Provide the [X, Y] coordinate of the cell's center where the given text is located.  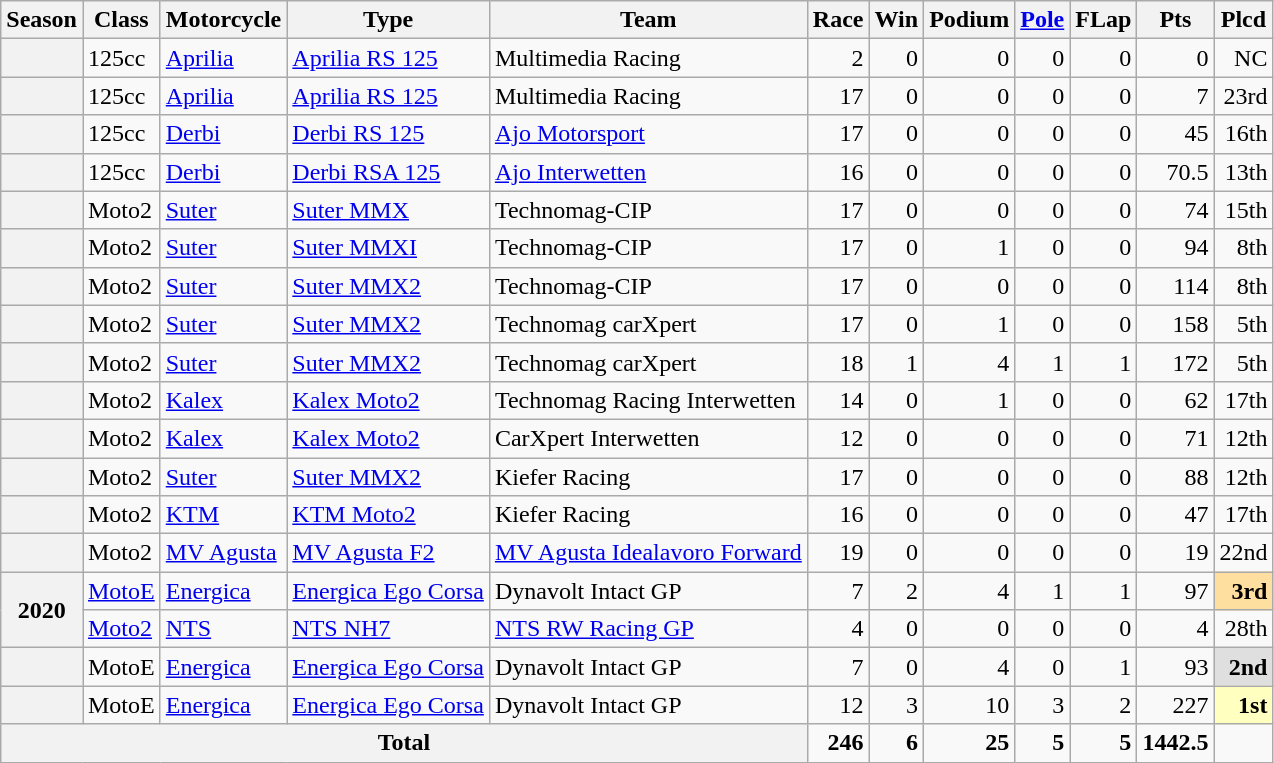
NTS [224, 629]
Pts [1176, 20]
Motorcycle [224, 20]
2020 [42, 610]
97 [1176, 591]
Ajo Interwetten [648, 172]
Derbi RSA 125 [388, 172]
47 [1176, 515]
MV Agusta [224, 553]
KTM Moto2 [388, 515]
62 [1176, 400]
Win [896, 20]
74 [1176, 210]
NC [1244, 58]
94 [1176, 248]
158 [1176, 324]
Race [838, 20]
25 [970, 743]
71 [1176, 438]
114 [1176, 286]
3rd [1244, 591]
Ajo Motorsport [648, 134]
Plcd [1244, 20]
227 [1176, 705]
Total [404, 743]
Class [121, 20]
KTM [224, 515]
NTS RW Racing GP [648, 629]
14 [838, 400]
16th [1244, 134]
FLap [1104, 20]
Derbi RS 125 [388, 134]
88 [1176, 477]
Technomag Racing Interwetten [648, 400]
MV Agusta Idealavoro Forward [648, 553]
70.5 [1176, 172]
93 [1176, 667]
Season [42, 20]
Suter MMXI [388, 248]
2nd [1244, 667]
6 [896, 743]
23rd [1244, 96]
246 [838, 743]
10 [970, 705]
MV Agusta F2 [388, 553]
Pole [1042, 20]
28th [1244, 629]
22nd [1244, 553]
45 [1176, 134]
1442.5 [1176, 743]
15th [1244, 210]
1st [1244, 705]
CarXpert Interwetten [648, 438]
NTS NH7 [388, 629]
Team [648, 20]
Suter MMX [388, 210]
Podium [970, 20]
Type [388, 20]
13th [1244, 172]
18 [838, 362]
172 [1176, 362]
